Determine the [x, y] coordinate at the center of the cell enclosing the given text.  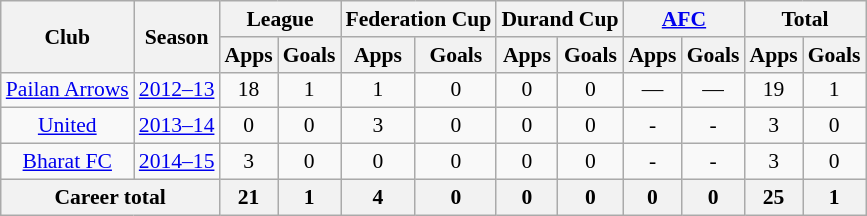
2012–13 [177, 90]
Bharat FC [68, 162]
Total [804, 19]
AFC [684, 19]
4 [378, 197]
United [68, 126]
Career total [110, 197]
Pailan Arrows [68, 90]
21 [248, 197]
Season [177, 36]
Federation Cup [419, 19]
18 [248, 90]
Club [68, 36]
Durand Cup [560, 19]
League [280, 19]
2014–15 [177, 162]
19 [773, 90]
2013–14 [177, 126]
25 [773, 197]
